Return the (x, y) coordinate for the center point of the cell that contains the specified text.  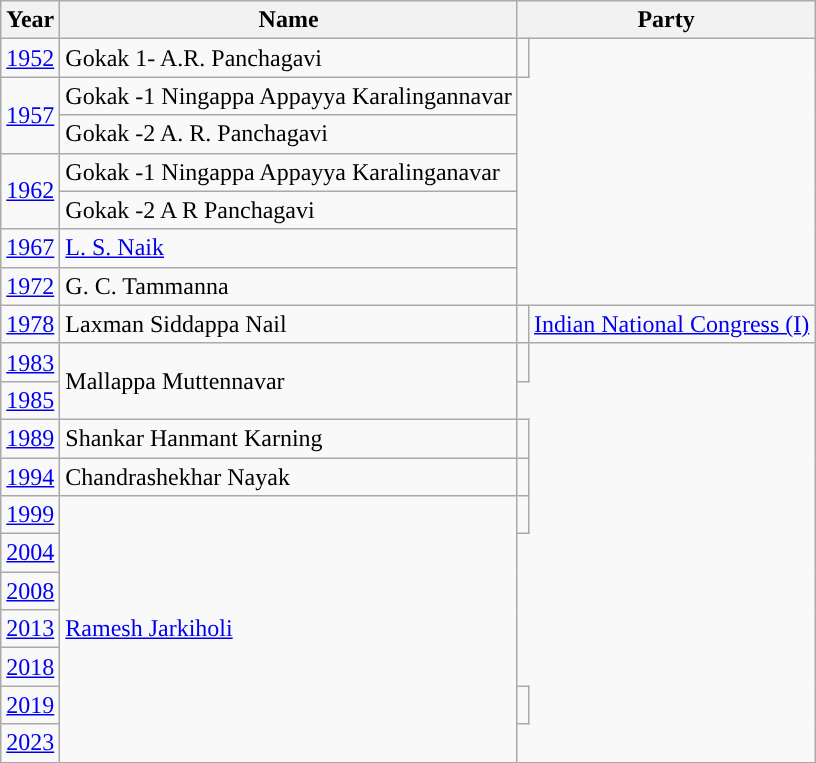
Year (30, 20)
1985 (30, 400)
1978 (30, 324)
Laxman Siddappa Nail (289, 324)
Gokak 1- A.R. Panchagavi (289, 58)
2008 (30, 591)
1967 (30, 248)
2019 (30, 705)
1994 (30, 477)
Gokak -1 Ningappa Appayya Karalingannavar (289, 96)
1952 (30, 58)
1957 (30, 115)
Chandrashekhar Nayak (289, 477)
2004 (30, 553)
L. S. Naik (289, 248)
G. C. Tammanna (289, 286)
2013 (30, 629)
Mallappa Muttennavar (289, 381)
1962 (30, 191)
Shankar Hanmant Karning (289, 438)
Indian National Congress (I) (671, 324)
Gokak -2 A. R. Panchagavi (289, 134)
Name (289, 20)
1989 (30, 438)
1972 (30, 286)
1983 (30, 362)
Gokak -2 A R Panchagavi (289, 210)
1999 (30, 515)
Party (666, 20)
Ramesh Jarkiholi (289, 629)
2018 (30, 667)
Gokak -1 Ningappa Appayya Karalinganavar (289, 172)
2023 (30, 743)
